For the text-containing cell, return its midpoint in (X, Y) coordinate format. 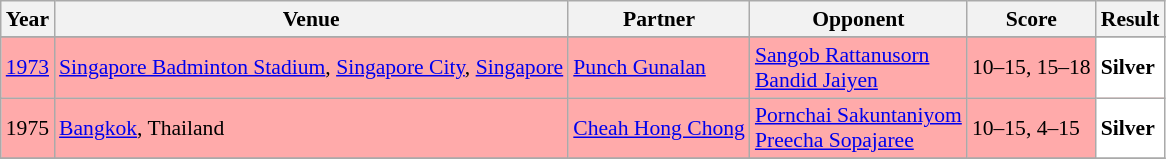
Sangob Rattanusorn Bandid Jaiyen (858, 68)
Result (1130, 19)
Year (28, 19)
Pornchai Sakuntaniyom Preecha Sopajaree (858, 128)
Partner (659, 19)
10–15, 4–15 (1032, 128)
10–15, 15–18 (1032, 68)
Punch Gunalan (659, 68)
Cheah Hong Chong (659, 128)
Singapore Badminton Stadium, Singapore City, Singapore (311, 68)
1973 (28, 68)
1975 (28, 128)
Opponent (858, 19)
Score (1032, 19)
Bangkok, Thailand (311, 128)
Venue (311, 19)
